Identify which cell holds the provided text, then report its [x, y] central coordinate. 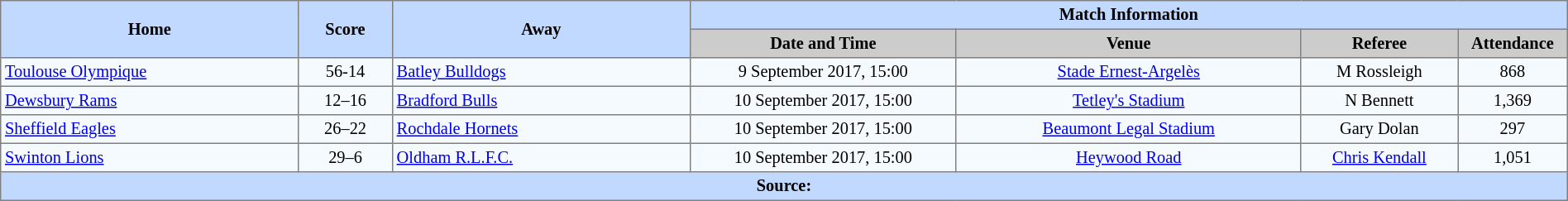
Attendance [1513, 43]
Score [346, 30]
Swinton Lions [150, 157]
Away [541, 30]
868 [1513, 72]
Home [150, 30]
Oldham R.L.F.C. [541, 157]
Tetley's Stadium [1128, 100]
Beaumont Legal Stadium [1128, 129]
1,369 [1513, 100]
Rochdale Hornets [541, 129]
Match Information [1128, 15]
Gary Dolan [1379, 129]
12–16 [346, 100]
29–6 [346, 157]
56-14 [346, 72]
Chris Kendall [1379, 157]
297 [1513, 129]
Venue [1128, 43]
Source: [784, 186]
Referee [1379, 43]
1,051 [1513, 157]
26–22 [346, 129]
9 September 2017, 15:00 [823, 72]
Sheffield Eagles [150, 129]
Batley Bulldogs [541, 72]
Stade Ernest-Argelès [1128, 72]
M Rossleigh [1379, 72]
Heywood Road [1128, 157]
Dewsbury Rams [150, 100]
Toulouse Olympique [150, 72]
Bradford Bulls [541, 100]
N Bennett [1379, 100]
Date and Time [823, 43]
